Determine the [x, y] coordinate at the center of the cell enclosing the given text.  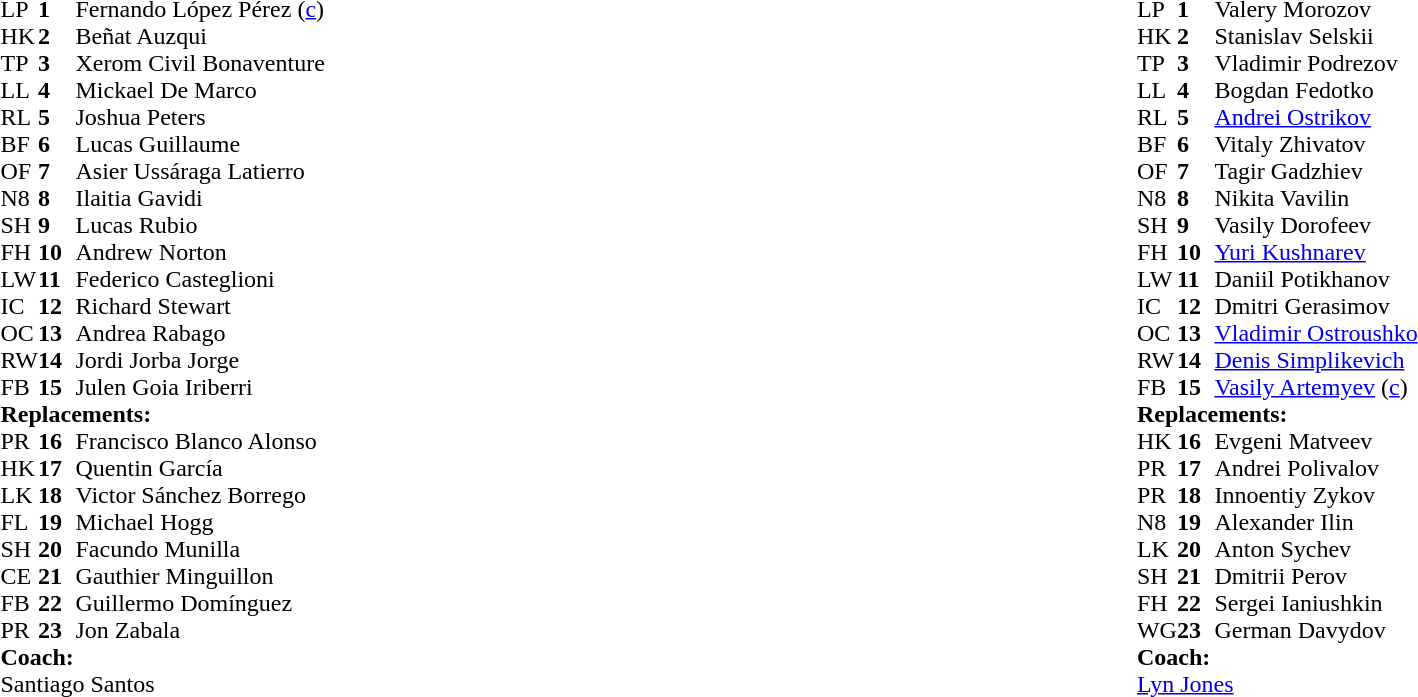
Vasily Artemyev (c) [1316, 388]
Dmitrii Perov [1316, 576]
Andrea Rabago [200, 334]
Francisco Blanco Alonso [200, 442]
Lyn Jones [1278, 684]
Richard Stewart [200, 306]
Asier Ussáraga Latierro [200, 172]
Vladimir Ostroushko [1316, 334]
Denis Simplikevich [1316, 360]
Anton Sychev [1316, 550]
Beñat Auzqui [200, 36]
WG [1157, 630]
Jon Zabala [200, 630]
Quentin García [200, 468]
Innoentiy Zykov [1316, 496]
Xerom Civil Bonaventure [200, 64]
Dmitri Gerasimov [1316, 306]
Jordi Jorba Jorge [200, 360]
Stanislav Selskii [1316, 36]
Andrei Ostrikov [1316, 118]
Andrew Norton [200, 252]
Santiago Santos [162, 684]
Tagir Gadzhiev [1316, 172]
Michael Hogg [200, 522]
Alexander Ilin [1316, 522]
Lucas Rubio [200, 226]
Daniil Potikhanov [1316, 280]
Yuri Kushnarev [1316, 252]
Guillermo Domínguez [200, 604]
Sergei Ianiushkin [1316, 604]
Julen Goia Iriberri [200, 388]
Vitaly Zhivatov [1316, 144]
Evgeni Matveev [1316, 442]
German Davydov [1316, 630]
Lucas Guillaume [200, 144]
Bogdan Fedotko [1316, 90]
Ilaitia Gavidi [200, 198]
Victor Sánchez Borrego [200, 496]
Vasily Dorofeev [1316, 226]
Facundo Munilla [200, 550]
Joshua Peters [200, 118]
Mickael De Marco [200, 90]
CE [19, 576]
Gauthier Minguillon [200, 576]
FL [19, 522]
Andrei Polivalov [1316, 468]
Federico Casteglioni [200, 280]
Vladimir Podrezov [1316, 64]
Nikita Vavilin [1316, 198]
